Determine the (X, Y) coordinate at the center of the cell enclosing the given text.  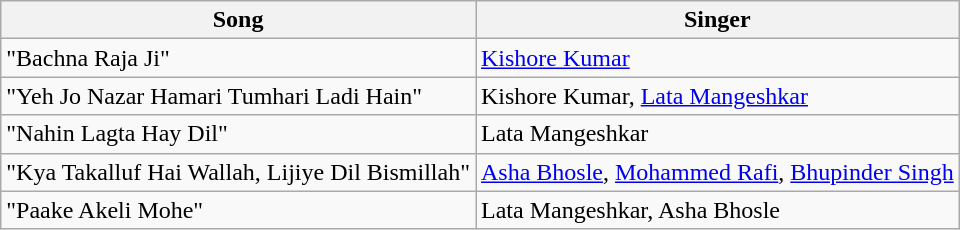
Kishore Kumar (718, 58)
"Yeh Jo Nazar Hamari Tumhari Ladi Hain" (238, 96)
"Bachna Raja Ji" (238, 58)
"Nahin Lagta Hay Dil" (238, 134)
Asha Bhosle, Mohammed Rafi, Bhupinder Singh (718, 172)
"Kya Takalluf Hai Wallah, Lijiye Dil Bismillah" (238, 172)
"Paake Akeli Mohe" (238, 210)
Song (238, 20)
Singer (718, 20)
Kishore Kumar, Lata Mangeshkar (718, 96)
Lata Mangeshkar (718, 134)
Lata Mangeshkar, Asha Bhosle (718, 210)
